From the cell containing the given text, extract its center point as [X, Y] coordinate. 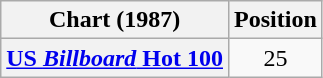
US Billboard Hot 100 [115, 58]
Chart (1987) [115, 20]
Position [276, 20]
25 [276, 58]
